Provide the (X, Y) coordinate of the cell's center where the given text is located.  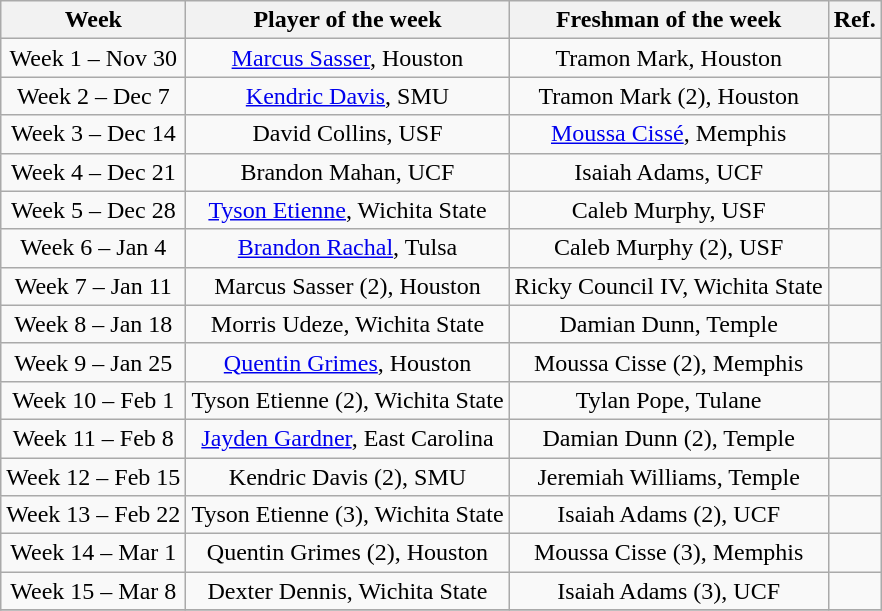
Week 3 – Dec 14 (94, 134)
Quentin Grimes, Houston (348, 362)
Week (94, 20)
Morris Udeze, Wichita State (348, 324)
Ref. (854, 20)
Week 1 – Nov 30 (94, 58)
Week 9 – Jan 25 (94, 362)
Player of the week (348, 20)
Damian Dunn, Temple (668, 324)
Tramon Mark, Houston (668, 58)
Jeremiah Williams, Temple (668, 477)
Isaiah Adams, UCF (668, 172)
David Collins, USF (348, 134)
Week 10 – Feb 1 (94, 400)
Caleb Murphy (2), USF (668, 248)
Marcus Sasser, Houston (348, 58)
Week 12 – Feb 15 (94, 477)
Damian Dunn (2), Temple (668, 438)
Brandon Mahan, UCF (348, 172)
Tyson Etienne, Wichita State (348, 210)
Tylan Pope, Tulane (668, 400)
Tyson Etienne (2), Wichita State (348, 400)
Tramon Mark (2), Houston (668, 96)
Ricky Council IV, Wichita State (668, 286)
Tyson Etienne (3), Wichita State (348, 515)
Jayden Gardner, East Carolina (348, 438)
Freshman of the week (668, 20)
Moussa Cisse (2), Memphis (668, 362)
Dexter Dennis, Wichita State (348, 591)
Caleb Murphy, USF (668, 210)
Week 5 – Dec 28 (94, 210)
Week 8 – Jan 18 (94, 324)
Kendric Davis (2), SMU (348, 477)
Marcus Sasser (2), Houston (348, 286)
Week 4 – Dec 21 (94, 172)
Kendric Davis, SMU (348, 96)
Week 7 – Jan 11 (94, 286)
Week 6 – Jan 4 (94, 248)
Moussa Cisse (3), Memphis (668, 553)
Isaiah Adams (2), UCF (668, 515)
Week 15 – Mar 8 (94, 591)
Brandon Rachal, Tulsa (348, 248)
Isaiah Adams (3), UCF (668, 591)
Week 14 – Mar 1 (94, 553)
Week 2 – Dec 7 (94, 96)
Moussa Cissé, Memphis (668, 134)
Quentin Grimes (2), Houston (348, 553)
Week 13 – Feb 22 (94, 515)
Week 11 – Feb 8 (94, 438)
